Determine the [x, y] coordinate at the center of the cell enclosing the given text.  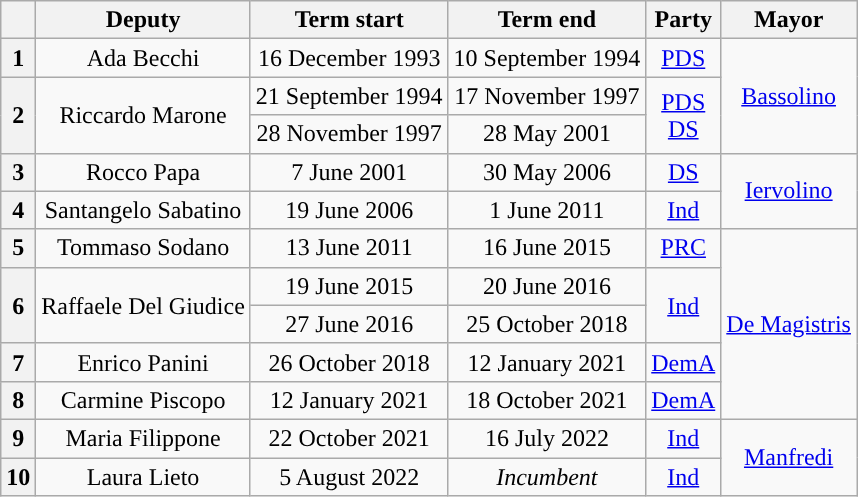
6 [18, 305]
Carmine Piscopo [144, 400]
20 June 2016 [547, 286]
PDS [684, 58]
19 June 2015 [349, 286]
Riccardo Marone [144, 115]
30 May 2006 [547, 172]
Raffaele Del Giudice [144, 305]
1 [18, 58]
9 [18, 438]
7 [18, 362]
Rocco Papa [144, 172]
De Magistris [789, 324]
Bassolino [789, 96]
28 May 2001 [547, 134]
5 August 2022 [349, 477]
10 September 1994 [547, 58]
28 November 1997 [349, 134]
Mayor [789, 20]
Tommaso Sodano [144, 248]
22 October 2021 [349, 438]
5 [18, 248]
PRC [684, 248]
13 June 2011 [349, 248]
Laura Lieto [144, 477]
26 October 2018 [349, 362]
3 [18, 172]
Term start [349, 20]
Iervolino [789, 191]
8 [18, 400]
17 November 1997 [547, 96]
Deputy [144, 20]
27 June 2016 [349, 324]
DS [684, 172]
Santangelo Sabatino [144, 210]
Ada Becchi [144, 58]
21 September 1994 [349, 96]
16 December 1993 [349, 58]
PDSDS [684, 115]
16 July 2022 [547, 438]
2 [18, 115]
7 June 2001 [349, 172]
Enrico Panini [144, 362]
Party [684, 20]
10 [18, 477]
25 October 2018 [547, 324]
4 [18, 210]
Incumbent [547, 477]
18 October 2021 [547, 400]
Term end [547, 20]
1 June 2011 [547, 210]
16 June 2015 [547, 248]
19 June 2006 [349, 210]
Maria Filippone [144, 438]
Manfredi [789, 457]
